For the text-containing cell, return its midpoint in [x, y] coordinate format. 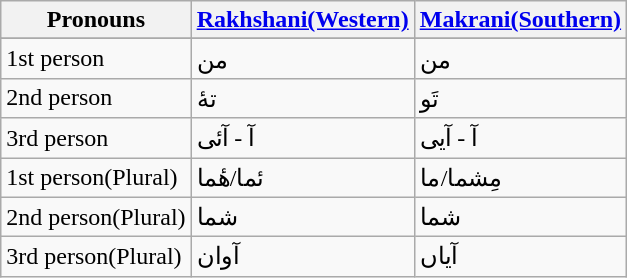
2nd person [96, 98]
1st person(Plural) [96, 178]
Makrani(Southern) [520, 20]
3rd person(Plural) [96, 257]
آیاں [520, 257]
آ - آیی [520, 138]
2nd person(Plural) [96, 217]
مِشما/ما [520, 178]
Pronouns [96, 20]
تهٔ [302, 98]
آوان [302, 257]
1st person [96, 59]
3rd person [96, 138]
آ - آئی [302, 138]
ئما/هٔما [302, 178]
تَو [520, 98]
Rakhshani(Western) [302, 20]
